Determine the [x, y] coordinate at the center of the cell enclosing the given text.  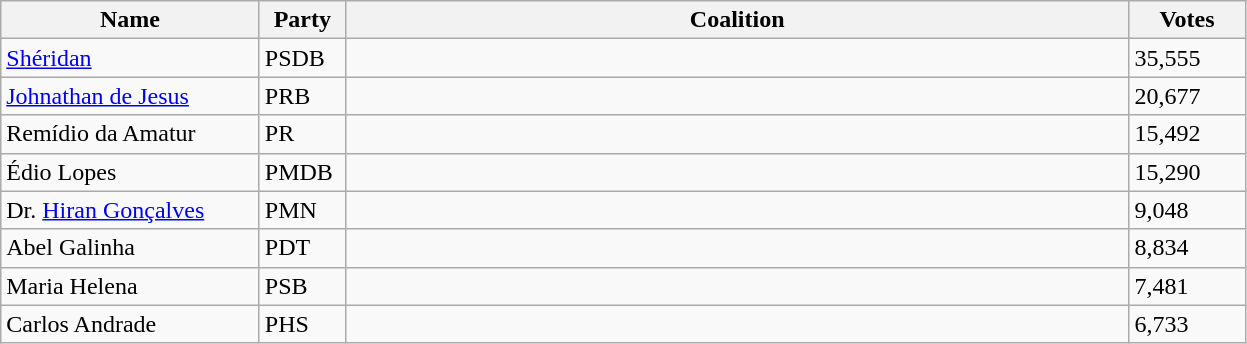
PDT [302, 248]
7,481 [1187, 286]
Shéridan [130, 58]
6,733 [1187, 324]
35,555 [1187, 58]
8,834 [1187, 248]
Édio Lopes [130, 172]
PHS [302, 324]
PMDB [302, 172]
Carlos Andrade [130, 324]
PMN [302, 210]
PSDB [302, 58]
PRB [302, 96]
Dr. Hiran Gonçalves [130, 210]
Coalition [737, 20]
15,492 [1187, 134]
9,048 [1187, 210]
Abel Galinha [130, 248]
20,677 [1187, 96]
Remídio da Amatur [130, 134]
Party [302, 20]
PSB [302, 286]
Johnathan de Jesus [130, 96]
15,290 [1187, 172]
PR [302, 134]
Votes [1187, 20]
Name [130, 20]
Maria Helena [130, 286]
